Output the [X, Y] coordinate of the center of the cell containing the given text.  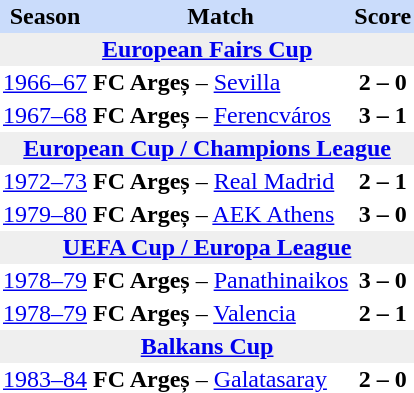
FC Argeș – Ferencváros [220, 116]
1972–73 [45, 182]
Season [45, 16]
1979–80 [45, 214]
3 – 1 [382, 116]
FC Argeș – AEK Athens [220, 214]
Match [220, 16]
Balkans Cup [207, 346]
2 – 0 [382, 82]
FC Argeș – Sevilla [220, 82]
1967–68 [45, 116]
FC Argeș – Real Madrid [220, 182]
European Fairs Cup [207, 50]
Score [382, 16]
FC Argeș – Panathinaikos [220, 280]
European Cup / Champions League [207, 148]
UEFA Cup / Europa League [207, 248]
FC Argeș – Valencia [220, 314]
1966–67 [45, 82]
